Capture the cell that displays the provided text and extract its [x, y] central coordinate. 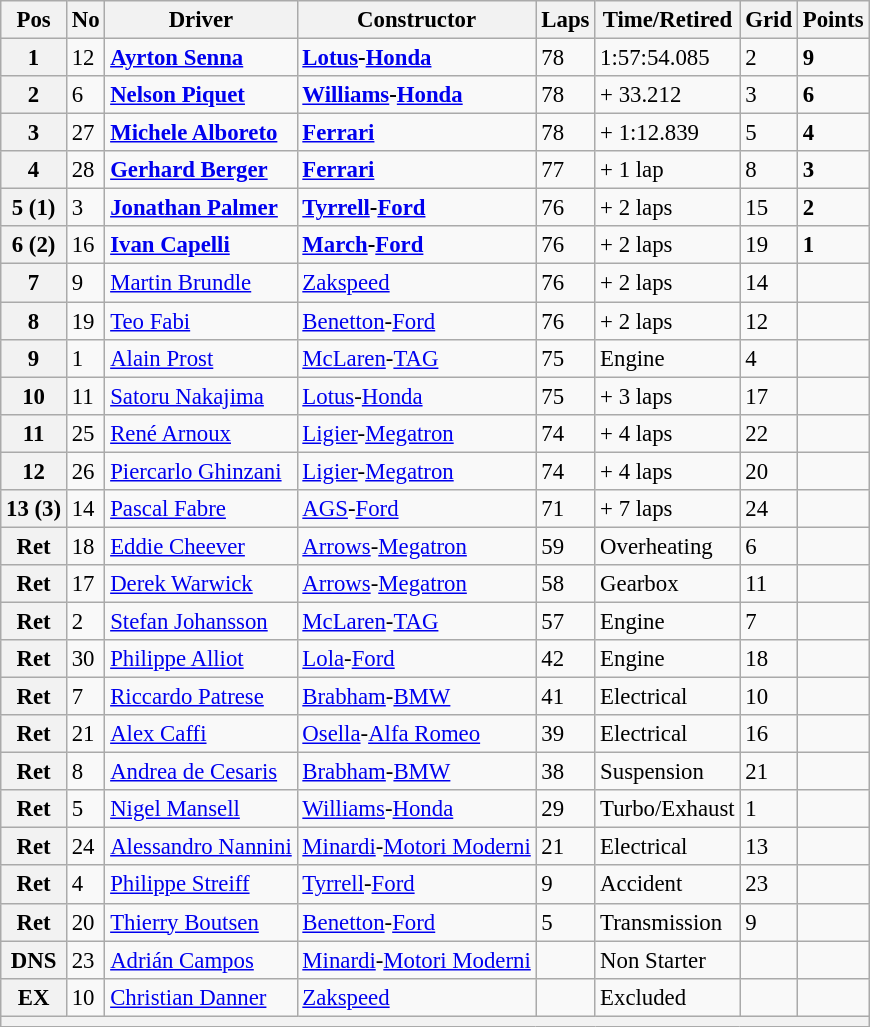
Nigel Mansell [201, 809]
Lola-Ford [416, 659]
Turbo/Exhaust [668, 809]
Teo Fabi [201, 321]
5 (1) [34, 208]
Overheating [668, 546]
25 [85, 433]
28 [85, 170]
Philippe Alliot [201, 659]
Laps [566, 20]
77 [566, 170]
Gearbox [668, 584]
AGS-Ford [416, 509]
41 [566, 697]
71 [566, 509]
Thierry Boutsen [201, 922]
+ 1 lap [668, 170]
Alex Caffi [201, 734]
38 [566, 772]
Osella-Alfa Romeo [416, 734]
Ayrton Senna [201, 58]
42 [566, 659]
13 (3) [34, 509]
Satoru Nakajima [201, 396]
15 [768, 208]
Driver [201, 20]
René Arnoux [201, 433]
+ 7 laps [668, 509]
Michele Alboreto [201, 133]
Time/Retired [668, 20]
Accident [668, 885]
1:57:54.085 [668, 58]
29 [566, 809]
Stefan Johansson [201, 621]
Andrea de Cesaris [201, 772]
Pos [34, 20]
30 [85, 659]
March-Ford [416, 245]
Philippe Streiff [201, 885]
22 [768, 433]
Nelson Piquet [201, 95]
Eddie Cheever [201, 546]
26 [85, 471]
Transmission [668, 922]
+ 3 laps [668, 396]
+ 1:12.839 [668, 133]
Constructor [416, 20]
13 [768, 847]
Suspension [668, 772]
27 [85, 133]
EX [34, 997]
Derek Warwick [201, 584]
No [85, 20]
Piercarlo Ghinzani [201, 471]
57 [566, 621]
58 [566, 584]
Christian Danner [201, 997]
Points [832, 20]
Grid [768, 20]
Jonathan Palmer [201, 208]
59 [566, 546]
Martin Brundle [201, 283]
Alessandro Nannini [201, 847]
Riccardo Patrese [201, 697]
Gerhard Berger [201, 170]
Alain Prost [201, 358]
Pascal Fabre [201, 509]
6 (2) [34, 245]
Excluded [668, 997]
39 [566, 734]
Adrián Campos [201, 960]
DNS [34, 960]
Non Starter [668, 960]
+ 33.212 [668, 95]
Ivan Capelli [201, 245]
